For the text-containing cell, return its midpoint in [x, y] coordinate format. 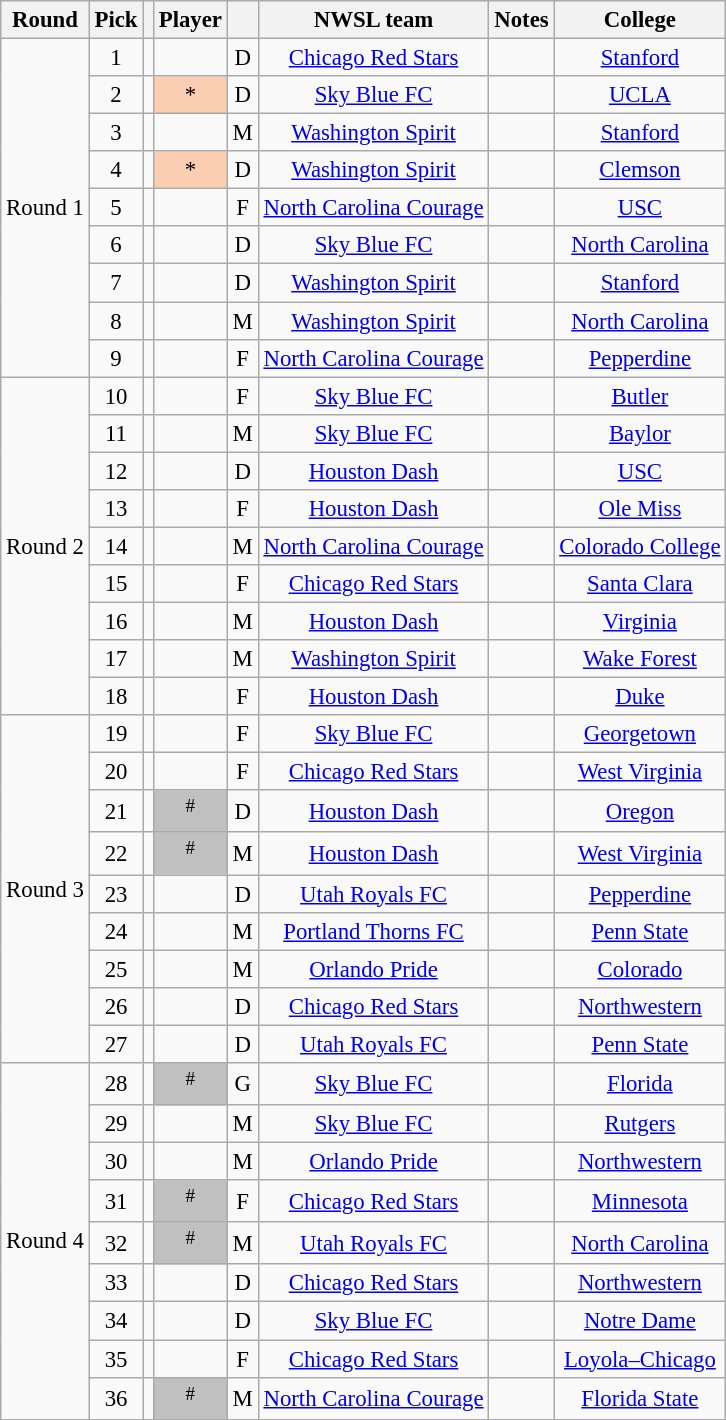
1 [116, 58]
Florida State [640, 1398]
4 [116, 170]
13 [116, 509]
Round 1 [45, 208]
28 [116, 1084]
21 [116, 811]
Rutgers [640, 1124]
24 [116, 931]
23 [116, 894]
Loyola–Chicago [640, 1359]
Pick [116, 20]
3 [116, 133]
20 [116, 772]
Round 4 [45, 1242]
26 [116, 1007]
12 [116, 471]
9 [116, 358]
Notre Dame [640, 1321]
11 [116, 433]
Baylor [640, 433]
31 [116, 1201]
Oregon [640, 811]
7 [116, 283]
Ole Miss [640, 509]
25 [116, 969]
Minnesota [640, 1201]
16 [116, 621]
36 [116, 1398]
Georgetown [640, 734]
Portland Thorns FC [374, 931]
Colorado [640, 969]
22 [116, 854]
19 [116, 734]
Round 3 [45, 889]
6 [116, 245]
5 [116, 208]
Round 2 [45, 546]
Notes [522, 20]
29 [116, 1124]
College [640, 20]
UCLA [640, 95]
Duke [640, 697]
17 [116, 659]
Wake Forest [640, 659]
8 [116, 321]
G [242, 1084]
Florida [640, 1084]
33 [116, 1283]
Santa Clara [640, 584]
15 [116, 584]
Clemson [640, 170]
32 [116, 1243]
Round [45, 20]
Butler [640, 396]
14 [116, 546]
27 [116, 1044]
34 [116, 1321]
NWSL team [374, 20]
18 [116, 697]
Player [190, 20]
35 [116, 1359]
Virginia [640, 621]
30 [116, 1162]
2 [116, 95]
Colorado College [640, 546]
10 [116, 396]
